Detect which cell encompasses the target text, then output its (x, y) center coordinate. 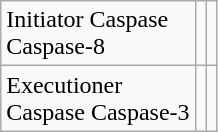
ExecutionerCaspase Caspase-3 (98, 98)
Initiator CaspaseCaspase-8 (98, 34)
